Provide the (x, y) coordinate of the cell's center where the given text is located.  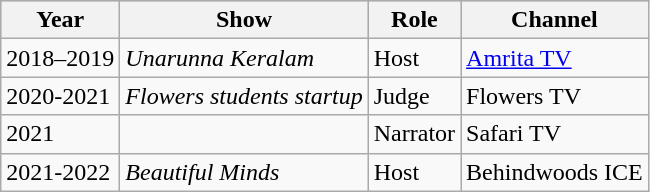
Unarunna Keralam (244, 58)
Flowers TV (555, 96)
2018–2019 (60, 58)
Behindwoods ICE (555, 172)
2020-2021 (60, 96)
Channel (555, 20)
2021 (60, 134)
Beautiful Minds (244, 172)
Flowers students startup (244, 96)
Narrator (414, 134)
Show (244, 20)
Judge (414, 96)
2021-2022 (60, 172)
Year (60, 20)
Safari TV (555, 134)
Role (414, 20)
Amrita TV (555, 58)
